Pinpoint the cell where the given text exists, returning its (x, y) midpoint coordinate. 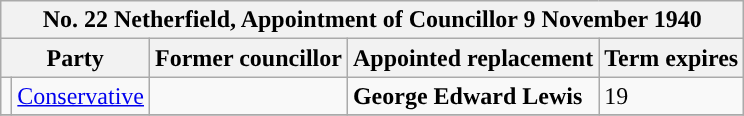
Party (76, 58)
Former councillor (249, 58)
No. 22 Netherfield, Appointment of Councillor 9 November 1940 (372, 20)
Term expires (672, 58)
Conservative (81, 96)
19 (672, 96)
Appointed replacement (472, 58)
George Edward Lewis (472, 96)
